Output the [x, y] coordinate of the center of the cell containing the given text.  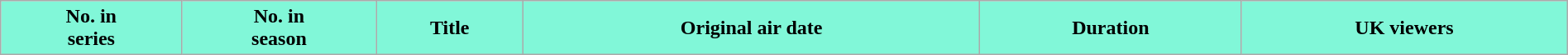
Original air date [751, 28]
No. inseries [91, 28]
Title [450, 28]
Duration [1111, 28]
No. inseason [280, 28]
UK viewers [1404, 28]
